Identify which cell holds the provided text, then report its (X, Y) central coordinate. 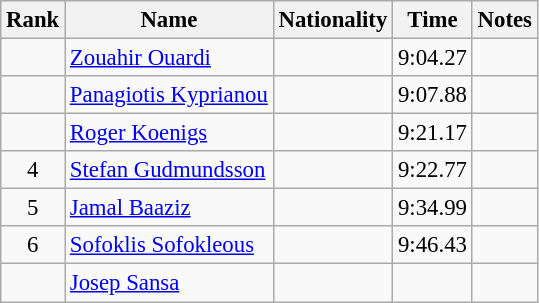
9:34.99 (433, 208)
9:04.27 (433, 58)
Notes (504, 20)
Jamal Baaziz (170, 208)
Nationality (332, 20)
Stefan Gudmundsson (170, 170)
Time (433, 20)
5 (33, 208)
Roger Koenigs (170, 133)
9:46.43 (433, 245)
Josep Sansa (170, 283)
Rank (33, 20)
4 (33, 170)
9:07.88 (433, 95)
Panagiotis Kyprianou (170, 95)
Zouahir Ouardi (170, 58)
6 (33, 245)
Name (170, 20)
Sofoklis Sofokleous (170, 245)
9:21.17 (433, 133)
9:22.77 (433, 170)
